Scan for the cell matching the given text and deliver its (X, Y) coordinate at center. 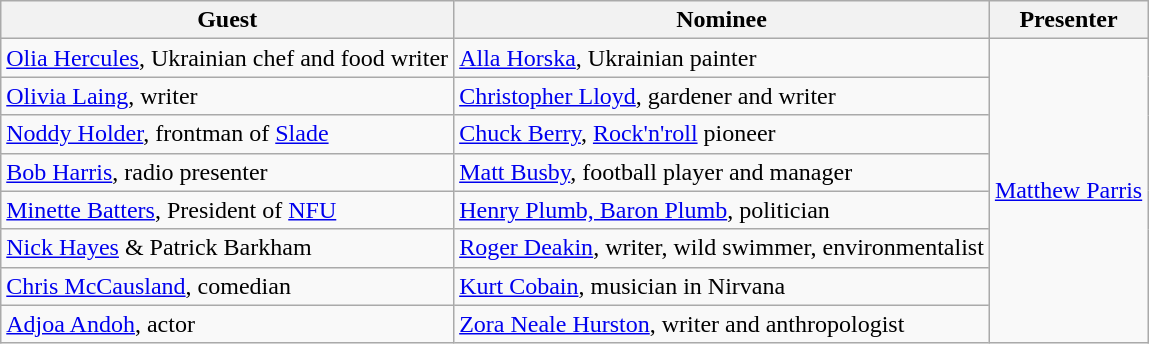
Alla Horska, Ukrainian painter (722, 58)
Guest (228, 20)
Minette Batters, President of NFU (228, 210)
Zora Neale Hurston, writer and anthropologist (722, 324)
Matthew Parris (1068, 191)
Kurt Cobain, musician in Nirvana (722, 286)
Chris McCausland, comedian (228, 286)
Chuck Berry, Rock'n'roll pioneer (722, 134)
Presenter (1068, 20)
Nick Hayes & Patrick Barkham (228, 248)
Adjoa Andoh, actor (228, 324)
Olivia Laing, writer (228, 96)
Henry Plumb, Baron Plumb, politician (722, 210)
Roger Deakin, writer, wild swimmer, environmentalist (722, 248)
Bob Harris, radio presenter (228, 172)
Matt Busby, football player and manager (722, 172)
Noddy Holder, frontman of Slade (228, 134)
Christopher Lloyd, gardener and writer (722, 96)
Nominee (722, 20)
Olia Hercules, Ukrainian chef and food writer (228, 58)
